Find where the given text appears and provide that cell's center as [x, y] coordinate. 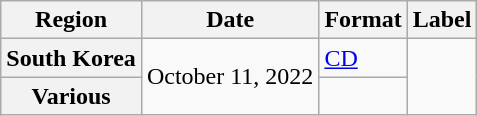
Label [442, 20]
Date [230, 20]
South Korea [72, 58]
Various [72, 96]
Region [72, 20]
October 11, 2022 [230, 77]
CD [363, 58]
Format [363, 20]
